Scan for the cell matching the given text and deliver its [x, y] coordinate at center. 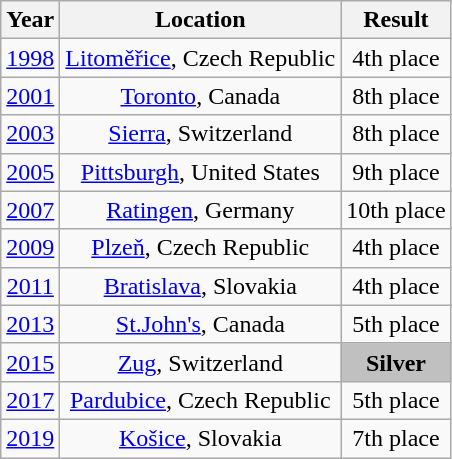
2009 [30, 248]
2003 [30, 134]
Košice, Slovakia [200, 438]
2015 [30, 362]
Zug, Switzerland [200, 362]
2001 [30, 96]
1998 [30, 58]
Toronto, Canada [200, 96]
9th place [396, 172]
Pittsburgh, United States [200, 172]
2017 [30, 400]
2013 [30, 324]
10th place [396, 210]
Plzeň, Czech Republic [200, 248]
7th place [396, 438]
Sierra, Switzerland [200, 134]
Ratingen, Germany [200, 210]
2011 [30, 286]
2007 [30, 210]
Pardubice, Czech Republic [200, 400]
2005 [30, 172]
Result [396, 20]
Location [200, 20]
Silver [396, 362]
St.John's, Canada [200, 324]
Litoměřice, Czech Republic [200, 58]
Bratislava, Slovakia [200, 286]
Year [30, 20]
2019 [30, 438]
